Find where the given text appears and provide that cell's center as [X, Y] coordinate. 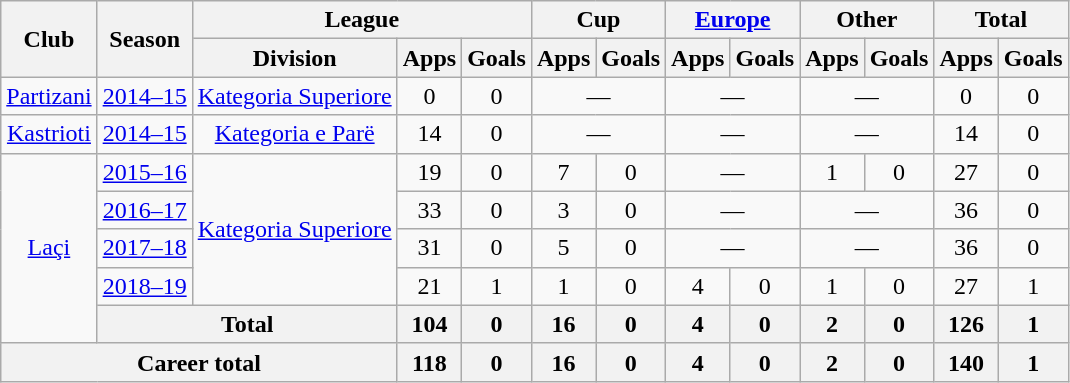
2018–19 [144, 286]
5 [563, 248]
19 [429, 172]
126 [966, 324]
Club [49, 39]
2015–16 [144, 172]
21 [429, 286]
Season [144, 39]
Cup [598, 20]
Kastrioti [49, 134]
Career total [199, 362]
140 [966, 362]
2017–18 [144, 248]
104 [429, 324]
118 [429, 362]
33 [429, 210]
Laçi [49, 248]
31 [429, 248]
League [362, 20]
3 [563, 210]
Kategoria e Parë [294, 134]
Europe [733, 20]
Division [294, 58]
Other [867, 20]
Partizani [49, 96]
2016–17 [144, 210]
7 [563, 172]
